Scan for the cell matching the given text and deliver its [X, Y] coordinate at center. 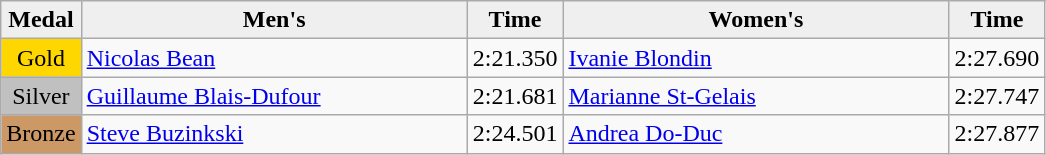
Medal [41, 20]
Marianne St-Gelais [756, 96]
Guillaume Blais-Dufour [274, 96]
Nicolas Bean [274, 58]
2:24.501 [515, 134]
2:27.877 [997, 134]
2:27.690 [997, 58]
2:21.350 [515, 58]
Ivanie Blondin [756, 58]
Gold [41, 58]
Women's [756, 20]
Men's [274, 20]
Andrea Do-Duc [756, 134]
2:21.681 [515, 96]
Bronze [41, 134]
Steve Buzinkski [274, 134]
2:27.747 [997, 96]
Silver [41, 96]
